Extract the (x, y) coordinate from the center of the cell holding the provided text.  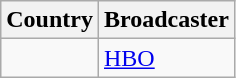
Country (50, 20)
HBO (166, 58)
Broadcaster (166, 20)
